Extract the [x, y] coordinate from the center of the cell holding the provided text.  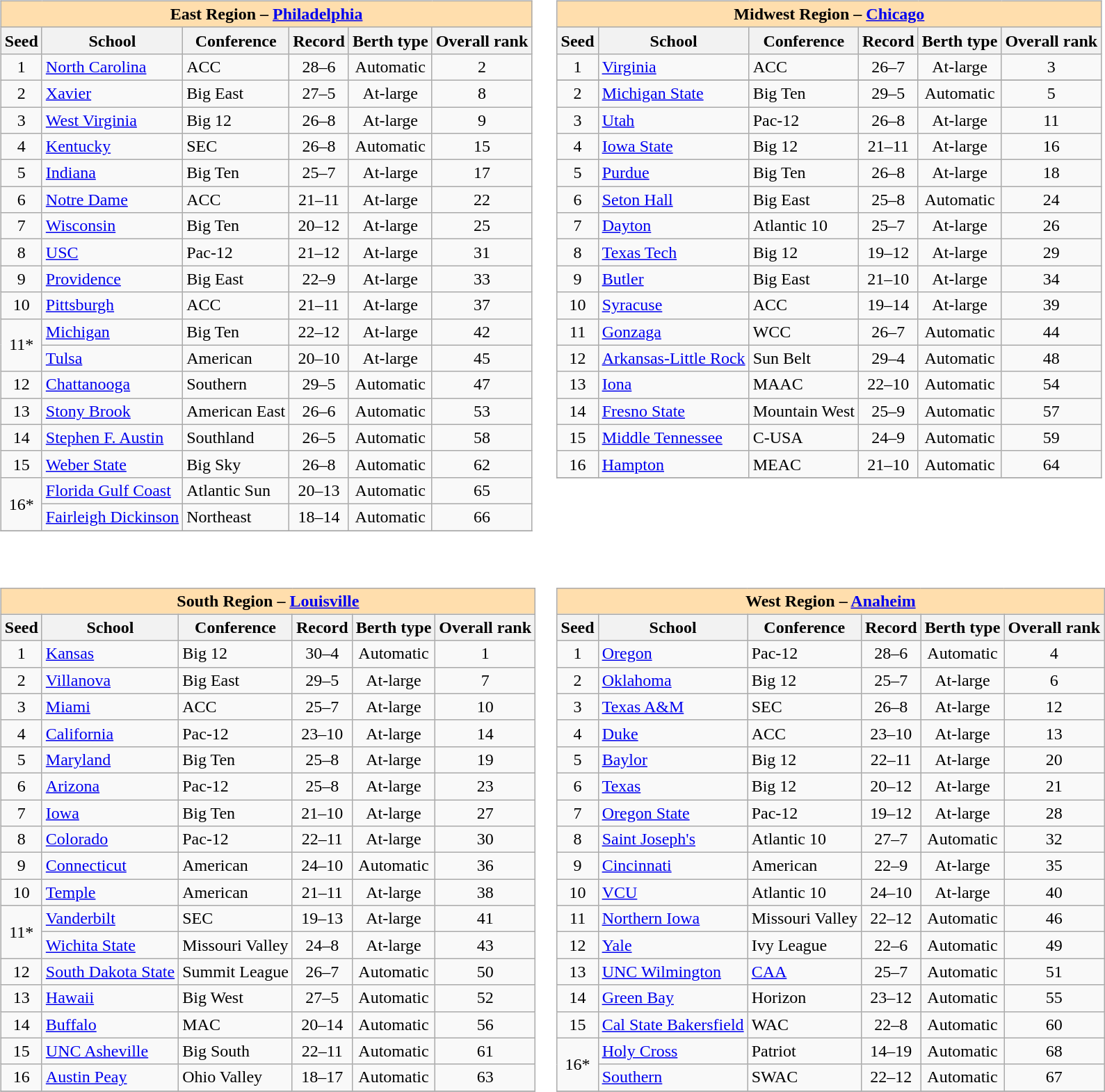
Kansas [110, 654]
64 [1051, 464]
Atlantic Sun [236, 490]
17 [482, 173]
WCC [804, 332]
21–12 [319, 252]
Hampton [673, 464]
Fresno State [673, 411]
Sun Belt [804, 358]
Iona [673, 385]
56 [485, 1025]
61 [485, 1051]
Butler [673, 279]
48 [1051, 358]
Northeast [236, 517]
Southland [236, 437]
Villanova [110, 680]
Weber State [112, 464]
63 [485, 1077]
Providence [112, 279]
Wichita State [110, 945]
20–10 [319, 358]
Midwest Region – Chicago [829, 14]
28 [1054, 813]
Holy Cross [673, 1051]
33 [482, 279]
South Dakota State [110, 972]
18–14 [319, 517]
SWAC [804, 1077]
50 [485, 972]
54 [1051, 385]
23–12 [891, 998]
19–13 [322, 919]
Northern Iowa [673, 919]
American East [236, 411]
62 [482, 464]
Cal State Bakersfield [673, 1025]
42 [482, 332]
24–9 [888, 437]
Texas Tech [673, 252]
Wisconsin [112, 226]
Texas A&M [673, 707]
West Region – Anaheim [830, 601]
68 [1054, 1051]
24 [1051, 200]
Tulsa [112, 358]
Iowa [110, 813]
Mountain West [804, 411]
Chattanooga [112, 385]
34 [1051, 279]
Summit League [236, 972]
Arkansas-Little Rock [673, 358]
22–8 [891, 1025]
Utah [673, 120]
26–6 [319, 411]
Virginia [673, 67]
66 [482, 517]
Buffalo [110, 1025]
Purdue [673, 173]
Connecticut [110, 866]
Arizona [110, 786]
CAA [804, 972]
Duke [673, 733]
55 [1054, 998]
Gonzaga [673, 332]
27 [485, 813]
59 [1051, 437]
Oregon State [673, 813]
60 [1054, 1025]
Notre Dame [112, 200]
Cincinnati [673, 866]
65 [482, 490]
Dayton [673, 226]
23 [485, 786]
MEAC [804, 464]
46 [1054, 919]
19–14 [888, 305]
26–5 [319, 437]
40 [1054, 892]
Hawaii [110, 998]
Oklahoma [673, 680]
27–7 [891, 840]
UNC Wilmington [673, 972]
32 [1054, 840]
26 [1051, 226]
39 [1051, 305]
29 [1051, 252]
20–13 [319, 490]
57 [1051, 411]
Austin Peay [110, 1077]
Fairleigh Dickinson [112, 517]
25–9 [888, 411]
18–17 [322, 1077]
24–8 [322, 945]
49 [1054, 945]
37 [482, 305]
C-USA [804, 437]
51 [1054, 972]
53 [482, 411]
Indiana [112, 173]
Texas [673, 786]
West Virginia [112, 120]
19 [485, 760]
MAC [236, 1025]
Big Sky [236, 464]
Middle Tennessee [673, 437]
Stephen F. Austin [112, 437]
Horizon [804, 998]
22 [482, 200]
20–14 [322, 1025]
Temple [110, 892]
35 [1054, 866]
18 [1051, 173]
45 [482, 358]
43 [485, 945]
South Region – Louisville [268, 601]
USC [112, 252]
Vanderbilt [110, 919]
Syracuse [673, 305]
38 [485, 892]
East Region – Philadelphia [266, 14]
Yale [673, 945]
Patriot [804, 1051]
Saint Joseph's [673, 840]
22–10 [888, 385]
22–6 [891, 945]
Big West [236, 998]
29–4 [888, 358]
30 [485, 840]
14–19 [891, 1051]
Maryland [110, 760]
36 [485, 866]
Oregon [673, 654]
41 [485, 919]
Ohio Valley [236, 1077]
30–4 [322, 654]
44 [1051, 332]
Seton Hall [673, 200]
Iowa State [673, 147]
Colorado [110, 840]
67 [1054, 1077]
Florida Gulf Coast [112, 490]
Michigan [112, 332]
Pittsburgh [112, 305]
WAC [804, 1025]
North Carolina [112, 67]
Kentucky [112, 147]
58 [482, 437]
VCU [673, 892]
25 [482, 226]
California [110, 733]
47 [482, 385]
Green Bay [673, 998]
Ivy League [804, 945]
UNC Asheville [110, 1051]
52 [485, 998]
Stony Brook [112, 411]
21 [1054, 786]
Big South [236, 1051]
31 [482, 252]
20 [1054, 760]
MAAC [804, 385]
Miami [110, 707]
Xavier [112, 93]
Michigan State [673, 93]
Baylor [673, 760]
